Return the [x, y] coordinate for the center point of the cell that contains the specified text.  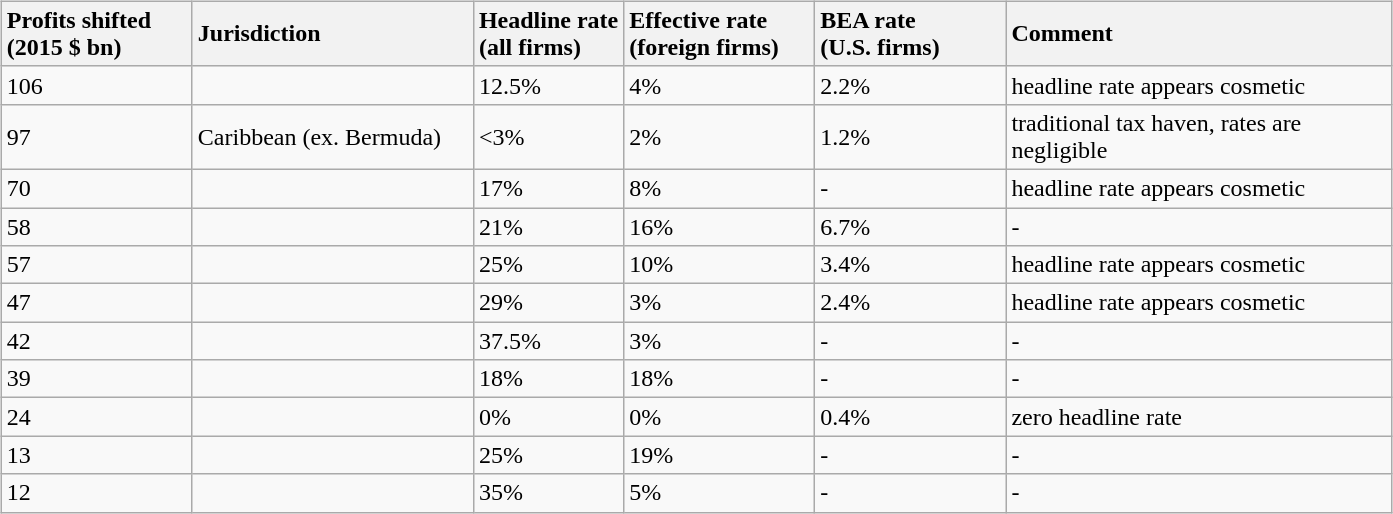
17% [548, 188]
21% [548, 227]
106 [96, 85]
Comment [1199, 34]
4% [720, 85]
24 [96, 417]
16% [720, 227]
<3% [548, 136]
42 [96, 341]
58 [96, 227]
traditional tax haven, rates are negligible [1199, 136]
39 [96, 379]
3.4% [910, 265]
5% [720, 493]
Caribbean (ex. Bermuda) [332, 136]
37.5% [548, 341]
2.2% [910, 85]
Jurisdiction [332, 34]
19% [720, 455]
97 [96, 136]
Effective rate(foreign firms) [720, 34]
57 [96, 265]
12.5% [548, 85]
29% [548, 303]
8% [720, 188]
BEA rate(U.S. firms) [910, 34]
13 [96, 455]
70 [96, 188]
1.2% [910, 136]
6.7% [910, 227]
10% [720, 265]
zero headline rate [1199, 417]
Headline rate(all firms) [548, 34]
12 [96, 493]
Profits shifted(2015 $ bn) [96, 34]
47 [96, 303]
35% [548, 493]
2% [720, 136]
0.4% [910, 417]
2.4% [910, 303]
